Output the [x, y] coordinate of the center of the cell containing the given text.  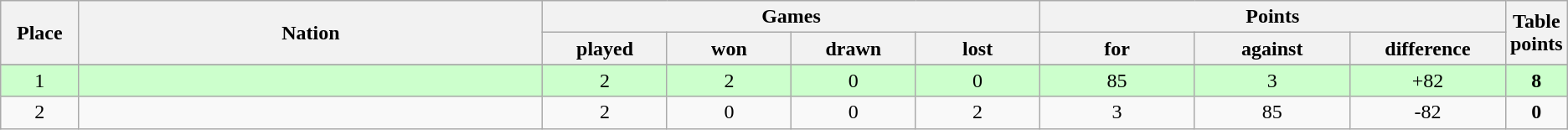
1 [40, 81]
played [605, 49]
Games [791, 17]
8 [1536, 81]
Points [1272, 17]
+82 [1427, 81]
drawn [854, 49]
Nation [311, 33]
difference [1427, 49]
for [1117, 49]
won [729, 49]
lost [977, 49]
against [1271, 49]
-82 [1427, 112]
Tablepoints [1536, 33]
Place [40, 33]
